Return the (X, Y) coordinate for the center point of the cell that contains the specified text.  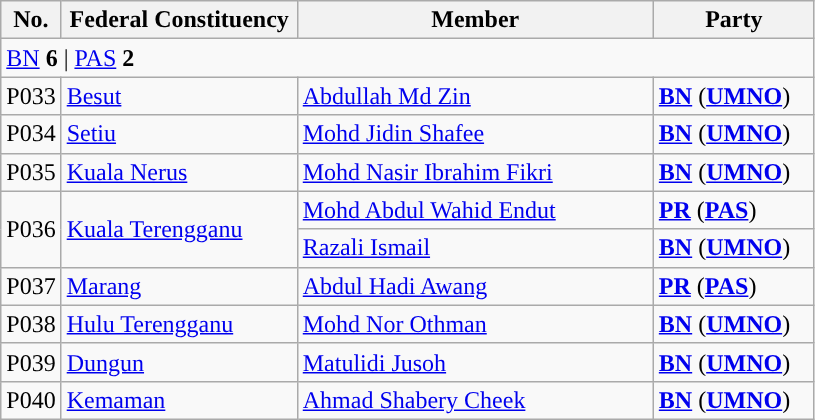
Hulu Terengganu (179, 324)
P034 (31, 134)
Kuala Terengganu (179, 229)
Federal Constituency (179, 20)
Setiu (179, 134)
Ahmad Shabery Cheek (475, 400)
Mohd Jidin Shafee (475, 134)
Kuala Nerus (179, 172)
Mohd Nor Othman (475, 324)
BN 6 | PAS 2 (408, 58)
Kemaman (179, 400)
Abdul Hadi Awang (475, 286)
Matulidi Jusoh (475, 362)
Mohd Nasir Ibrahim Fikri (475, 172)
Member (475, 20)
P039 (31, 362)
Abdullah Md Zin (475, 96)
Mohd Abdul Wahid Endut (475, 210)
P040 (31, 400)
P037 (31, 286)
Razali Ismail (475, 248)
Party (734, 20)
Marang (179, 286)
P038 (31, 324)
P033 (31, 96)
Dungun (179, 362)
No. (31, 20)
P036 (31, 229)
Besut (179, 96)
P035 (31, 172)
